Pinpoint the cell where the given text exists, returning its [x, y] midpoint coordinate. 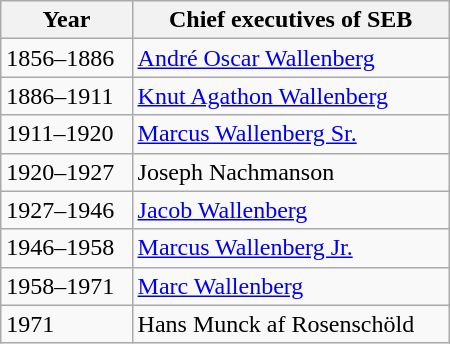
1946–1958 [66, 248]
1927–1946 [66, 210]
Jacob Wallenberg [290, 210]
Marcus Wallenberg Sr. [290, 134]
Marc Wallenberg [290, 286]
1958–1971 [66, 286]
Marcus Wallenberg Jr. [290, 248]
André Oscar Wallenberg [290, 58]
1911–1920 [66, 134]
1971 [66, 324]
1886–1911 [66, 96]
1920–1927 [66, 172]
Joseph Nachmanson [290, 172]
Hans Munck af Rosenschöld [290, 324]
Year [66, 20]
Knut Agathon Wallenberg [290, 96]
1856–1886 [66, 58]
Chief executives of SEB [290, 20]
